Capture the cell that displays the provided text and extract its [x, y] central coordinate. 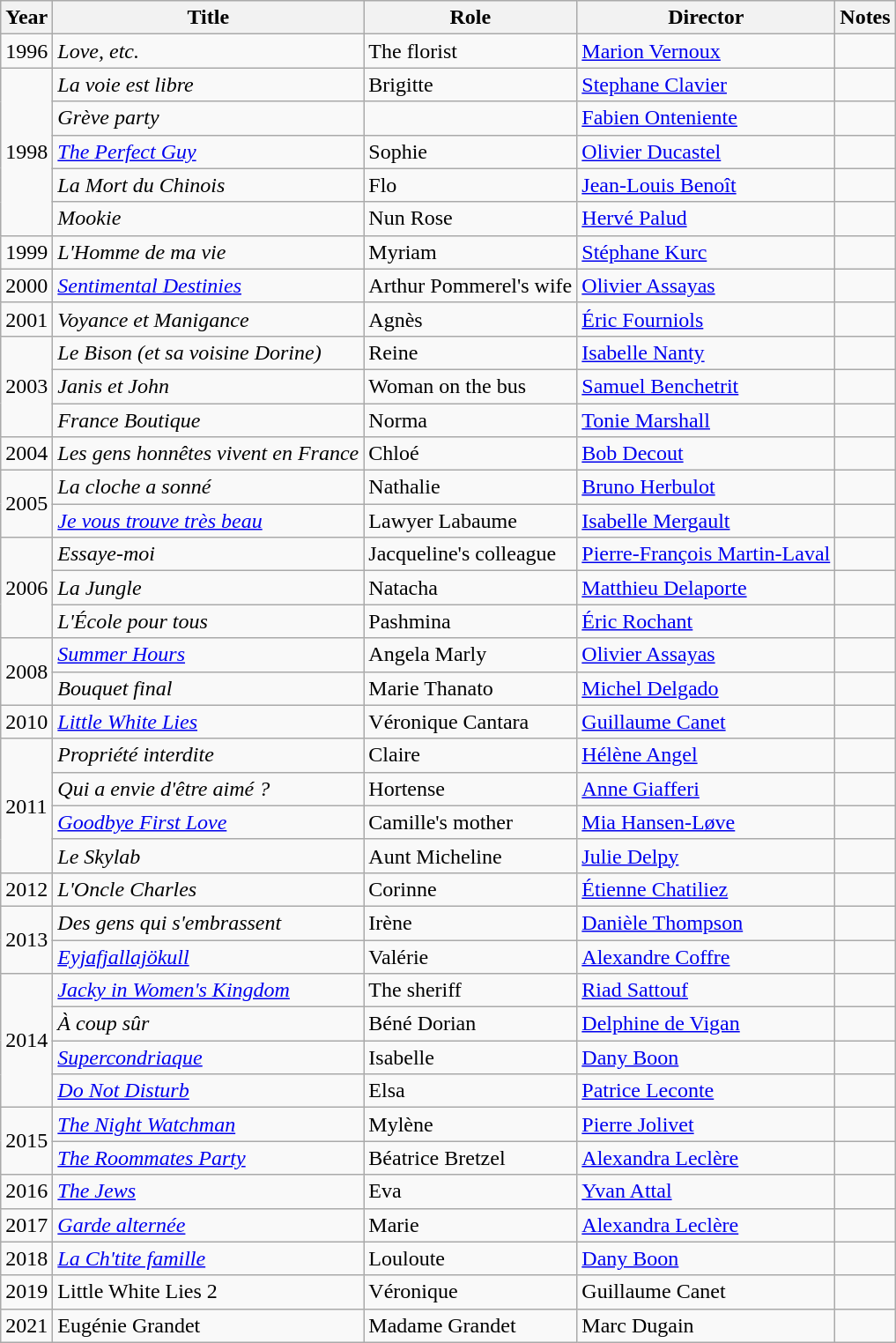
Love, etc. [208, 51]
2015 [26, 1141]
Jacky in Women's Kingdom [208, 991]
Bob Decout [707, 454]
Madame Grandet [470, 1325]
Elsa [470, 1091]
Bouquet final [208, 688]
2012 [26, 889]
Irène [470, 923]
Alexandre Coffre [707, 956]
Isabelle Mergault [707, 521]
L'Homme de ma vie [208, 252]
Louloute [470, 1258]
Michel Delgado [707, 688]
Riad Sattouf [707, 991]
Essaye-moi [208, 554]
Anne Giafferi [707, 789]
Chloé [470, 454]
1998 [26, 152]
Role [470, 18]
Valérie [470, 956]
Hervé Palud [707, 219]
2001 [26, 319]
The florist [470, 51]
Sentimental Destinies [208, 286]
Supercondriaque [208, 1057]
Eyjafjallajökull [208, 956]
The sheriff [470, 991]
Jean-Louis Benoît [707, 185]
Claire [470, 755]
Samuel Benchetrit [707, 386]
Title [208, 18]
Marion Vernoux [707, 51]
Nun Rose [470, 219]
The Perfect Guy [208, 152]
Grève party [208, 118]
Agnès [470, 319]
Hélène Angel [707, 755]
Qui a envie d'être aimé ? [208, 789]
L'École pour tous [208, 621]
Reine [470, 352]
2004 [26, 454]
Je vous trouve très beau [208, 521]
2013 [26, 939]
Le Bison (et sa voisine Dorine) [208, 352]
Pierre-François Martin-Laval [707, 554]
Des gens qui s'embrassent [208, 923]
Eugénie Grandet [208, 1325]
Julie Delpy [707, 856]
Year [26, 18]
Mookie [208, 219]
Hortense [470, 789]
La cloche a sonné [208, 487]
Yvan Attal [707, 1191]
Marie [470, 1225]
Woman on the bus [470, 386]
2003 [26, 386]
Goodbye First Love [208, 822]
2016 [26, 1191]
2006 [26, 588]
Matthieu Delaporte [707, 588]
2011 [26, 805]
Véronique Cantara [470, 722]
La Ch'tite famille [208, 1258]
Les gens honnêtes vivent en France [208, 454]
Béné Dorian [470, 1024]
Nathalie [470, 487]
Propriété interdite [208, 755]
L'Oncle Charles [208, 889]
Véronique [470, 1292]
1996 [26, 51]
Norma [470, 420]
Le Skylab [208, 856]
Éric Fourniols [707, 319]
Little White Lies [208, 722]
2021 [26, 1325]
La voie est libre [208, 85]
Summer Hours [208, 655]
Olivier Ducastel [707, 152]
Éric Rochant [707, 621]
2017 [26, 1225]
Janis et John [208, 386]
Eva [470, 1191]
Pashmina [470, 621]
Brigitte [470, 85]
Myriam [470, 252]
Pierre Jolivet [707, 1124]
2005 [26, 504]
Marie Thanato [470, 688]
Isabelle [470, 1057]
Arthur Pommerel's wife [470, 286]
2018 [26, 1258]
Isabelle Nanty [707, 352]
Danièle Thompson [707, 923]
Béatrice Bretzel [470, 1158]
Director [707, 18]
Fabien Onteniente [707, 118]
Jacqueline's colleague [470, 554]
Little White Lies 2 [208, 1292]
France Boutique [208, 420]
Angela Marly [470, 655]
Stephane Clavier [707, 85]
Patrice Leconte [707, 1091]
1999 [26, 252]
Corinne [470, 889]
La Mort du Chinois [208, 185]
Notes [865, 18]
The Roommates Party [208, 1158]
The Night Watchman [208, 1124]
Bruno Herbulot [707, 487]
Stéphane Kurc [707, 252]
2019 [26, 1292]
The Jews [208, 1191]
Flo [470, 185]
2010 [26, 722]
2008 [26, 671]
Lawyer Labaume [470, 521]
Aunt Micheline [470, 856]
Sophie [470, 152]
Étienne Chatiliez [707, 889]
À coup sûr [208, 1024]
Mylène [470, 1124]
2014 [26, 1041]
Voyance et Manigance [208, 319]
Marc Dugain [707, 1325]
Tonie Marshall [707, 420]
Delphine de Vigan [707, 1024]
Garde alternée [208, 1225]
Camille's mother [470, 822]
2000 [26, 286]
Natacha [470, 588]
Do Not Disturb [208, 1091]
La Jungle [208, 588]
Mia Hansen-Løve [707, 822]
